Pinpoint the cell where the given text exists, returning its [x, y] midpoint coordinate. 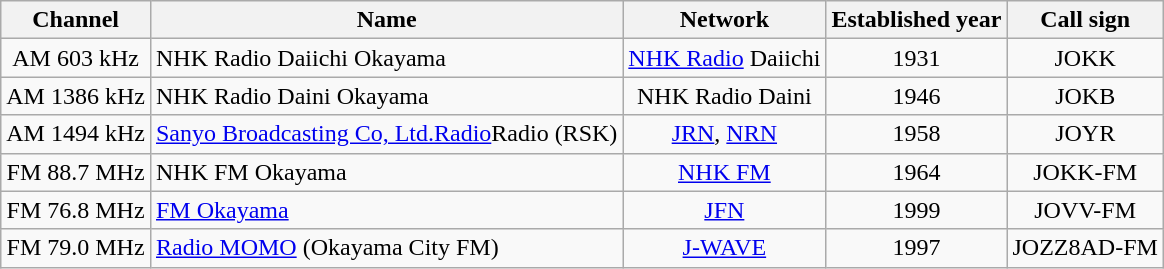
NHK FM [724, 172]
AM 1494 kHz [76, 134]
1946 [916, 96]
NHK FM Okayama [386, 172]
Network [724, 20]
1999 [916, 210]
Established year [916, 20]
AM 603 kHz [76, 58]
JOKB [1085, 96]
NHK Radio Daiichi Okayama [386, 58]
Call sign [1085, 20]
J-WAVE [724, 248]
JOZZ8AD-FM [1085, 248]
FM 88.7 MHz [76, 172]
FM 79.0 MHz [76, 248]
1964 [916, 172]
JRN, NRN [724, 134]
NHK Radio Daini Okayama [386, 96]
JOKK [1085, 58]
Radio MOMO (Okayama City FM) [386, 248]
AM 1386 kHz [76, 96]
1997 [916, 248]
NHK Radio Daiichi [724, 58]
FM Okayama [386, 210]
Name [386, 20]
JFN [724, 210]
JOYR [1085, 134]
1931 [916, 58]
JOKK-FM [1085, 172]
Sanyo Broadcasting Co, Ltd.RadioRadio (RSK) [386, 134]
JOVV-FM [1085, 210]
FM 76.8 MHz [76, 210]
NHK Radio Daini [724, 96]
Channel [76, 20]
1958 [916, 134]
